Pinpoint the cell where the given text exists, returning its (x, y) midpoint coordinate. 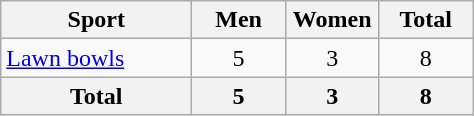
Women (332, 20)
Lawn bowls (96, 58)
Men (239, 20)
Sport (96, 20)
